For the text-containing cell, return its midpoint in [x, y] coordinate format. 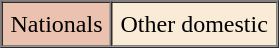
Nationals [57, 24]
Other domestic [194, 24]
